Output the [x, y] coordinate of the center of the cell containing the given text.  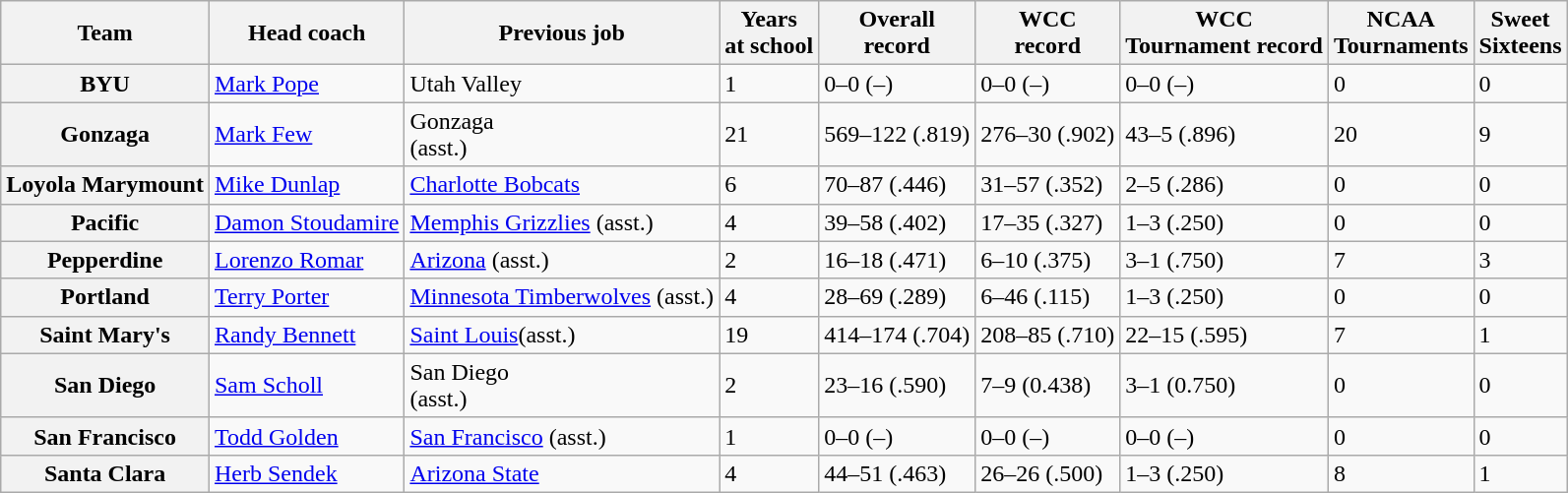
6–10 (.375) [1047, 260]
Team [105, 33]
Pepperdine [105, 260]
70–87 (.446) [898, 185]
WCCrecord [1047, 33]
16–18 (.471) [898, 260]
39–58 (.402) [898, 222]
Saint Louis(asst.) [562, 335]
Utah Valley [562, 84]
Pacific [105, 222]
26–26 (.500) [1047, 473]
San Diego(asst.) [562, 386]
44–51 (.463) [898, 473]
6–46 (.115) [1047, 297]
9 [1520, 134]
8 [1401, 473]
43–5 (.896) [1224, 134]
Previous job [562, 33]
276–30 (.902) [1047, 134]
3 [1520, 260]
Arizona State [562, 473]
Head coach [306, 33]
San Diego [105, 386]
414–174 (.704) [898, 335]
2–5 (.286) [1224, 185]
San Francisco [105, 436]
21 [770, 134]
Overallrecord [898, 33]
6 [770, 185]
28–69 (.289) [898, 297]
Sam Scholl [306, 386]
Todd Golden [306, 436]
Gonzaga(asst.) [562, 134]
Saint Mary's [105, 335]
3–1 (0.750) [1224, 386]
Herb Sendek [306, 473]
Mark Few [306, 134]
23–16 (.590) [898, 386]
Randy Bennett [306, 335]
22–15 (.595) [1224, 335]
17–35 (.327) [1047, 222]
Gonzaga [105, 134]
Memphis Grizzlies (asst.) [562, 222]
Terry Porter [306, 297]
SweetSixteens [1520, 33]
208–85 (.710) [1047, 335]
3–1 (.750) [1224, 260]
Minnesota Timberwolves (asst.) [562, 297]
Mike Dunlap [306, 185]
Yearsat school [770, 33]
19 [770, 335]
Charlotte Bobcats [562, 185]
Lorenzo Romar [306, 260]
20 [1401, 134]
31–57 (.352) [1047, 185]
San Francisco (asst.) [562, 436]
BYU [105, 84]
Mark Pope [306, 84]
Arizona (asst.) [562, 260]
Santa Clara [105, 473]
Loyola Marymount [105, 185]
Portland [105, 297]
569–122 (.819) [898, 134]
7–9 (0.438) [1047, 386]
WCCTournament record [1224, 33]
Damon Stoudamire [306, 222]
NCAATournaments [1401, 33]
